Return the (x, y) coordinate for the center point of the cell that contains the specified text.  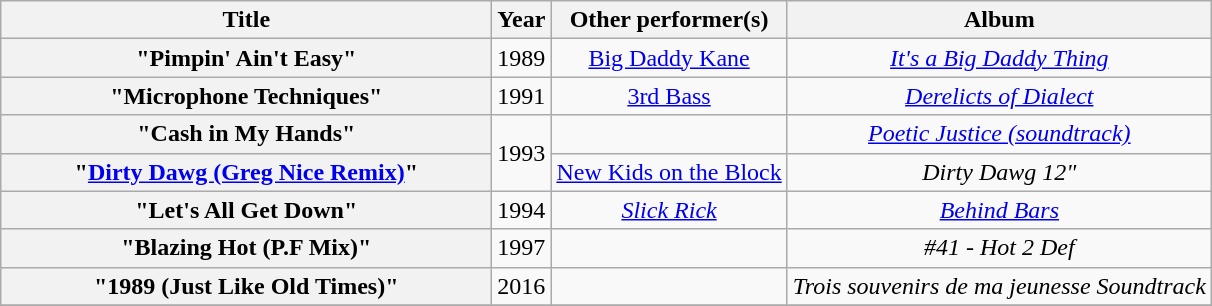
Trois souvenirs de ma jeunesse Soundtrack (999, 286)
"1989 (Just Like Old Times)" (246, 286)
Album (999, 20)
"Microphone Techniques" (246, 96)
1991 (522, 96)
Big Daddy Kane (669, 58)
Slick Rick (669, 210)
Derelicts of Dialect (999, 96)
1989 (522, 58)
"Pimpin' Ain't Easy" (246, 58)
1993 (522, 153)
1994 (522, 210)
New Kids on the Block (669, 172)
"Dirty Dawg (Greg Nice Remix)" (246, 172)
Poetic Justice (soundtrack) (999, 134)
2016 (522, 286)
3rd Bass (669, 96)
Dirty Dawg 12" (999, 172)
Year (522, 20)
Other performer(s) (669, 20)
It's a Big Daddy Thing (999, 58)
1997 (522, 248)
Title (246, 20)
"Blazing Hot (P.F Mix)" (246, 248)
"Cash in My Hands" (246, 134)
"Let's All Get Down" (246, 210)
Behind Bars (999, 210)
#41 - Hot 2 Def (999, 248)
